Locate the cell with the specified text and output its [x, y] center coordinate. 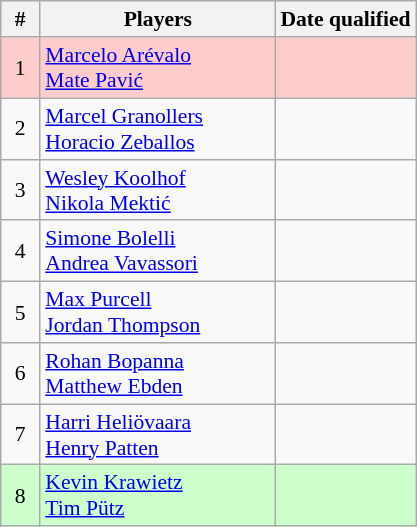
6 [20, 374]
3 [20, 190]
Kevin Krawietz Tim Pütz [158, 496]
Marcel Granollers Horacio Zeballos [158, 128]
Marcelo Arévalo Mate Pavić [158, 68]
1 [20, 68]
Harri Heliövaara Henry Patten [158, 434]
Date qualified [345, 19]
7 [20, 434]
8 [20, 496]
2 [20, 128]
5 [20, 312]
Max Purcell Jordan Thompson [158, 312]
# [20, 19]
Simone Bolelli Andrea Vavassori [158, 250]
Rohan Bopanna Matthew Ebden [158, 374]
Players [158, 19]
4 [20, 250]
Wesley Koolhof Nikola Mektić [158, 190]
